Search for the cell housing the specified text and yield its (x, y) center coordinate. 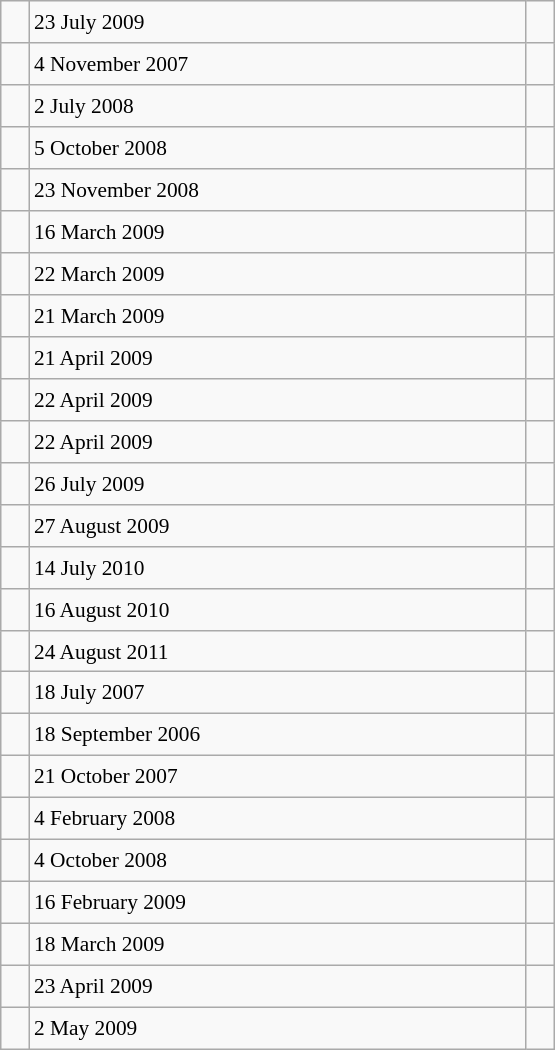
21 October 2007 (278, 777)
2 May 2009 (278, 1028)
24 August 2011 (278, 651)
27 August 2009 (278, 525)
18 March 2009 (278, 945)
2 July 2008 (278, 106)
23 April 2009 (278, 986)
16 March 2009 (278, 232)
22 March 2009 (278, 274)
21 April 2009 (278, 358)
23 November 2008 (278, 190)
16 August 2010 (278, 609)
14 July 2010 (278, 567)
26 July 2009 (278, 483)
18 September 2006 (278, 735)
4 October 2008 (278, 861)
16 February 2009 (278, 903)
4 November 2007 (278, 64)
21 March 2009 (278, 316)
5 October 2008 (278, 148)
23 July 2009 (278, 22)
18 July 2007 (278, 693)
4 February 2008 (278, 819)
